Identify which cell holds the provided text, then report its [X, Y] central coordinate. 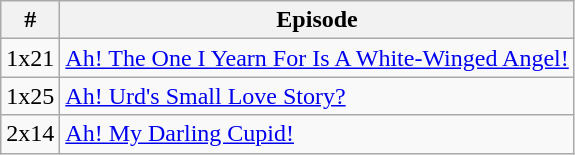
1x21 [30, 58]
Ah! The One I Yearn For Is A White-Winged Angel! [317, 58]
Ah! My Darling Cupid! [317, 134]
# [30, 20]
Episode [317, 20]
1x25 [30, 96]
Ah! Urd's Small Love Story? [317, 96]
2x14 [30, 134]
